Pinpoint the cell where the given text exists, returning its [X, Y] midpoint coordinate. 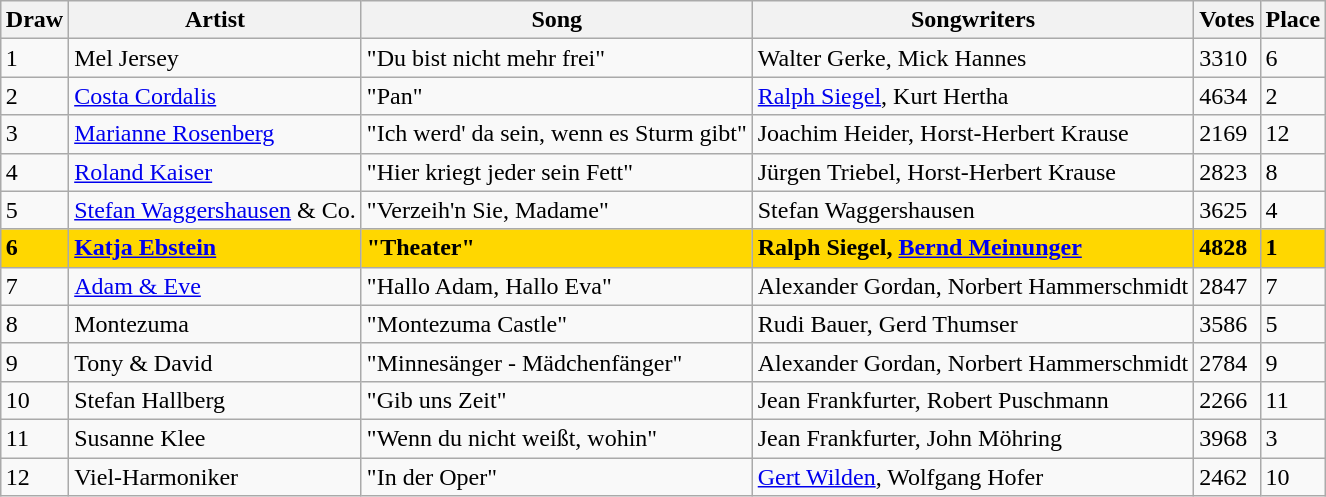
2847 [1227, 286]
2462 [1227, 477]
Votes [1227, 20]
Ralph Siegel, Bernd Meinunger [973, 248]
Walter Gerke, Mick Hannes [973, 58]
"Du bist nicht mehr frei" [556, 58]
Joachim Heider, Horst-Herbert Krause [973, 134]
Stefan Hallberg [216, 400]
4828 [1227, 248]
"Verzeih'n Sie, Madame" [556, 210]
4634 [1227, 96]
Song [556, 20]
Rudi Bauer, Gerd Thumser [973, 324]
"Gib uns Zeit" [556, 400]
Artist [216, 20]
3310 [1227, 58]
Adam & Eve [216, 286]
Jürgen Triebel, Horst-Herbert Krause [973, 172]
Ralph Siegel, Kurt Hertha [973, 96]
"Wenn du nicht weißt, wohin" [556, 438]
Katja Ebstein [216, 248]
Susanne Klee [216, 438]
Gert Wilden, Wolfgang Hofer [973, 477]
2169 [1227, 134]
2266 [1227, 400]
"Theater" [556, 248]
Jean Frankfurter, John Möhring [973, 438]
3625 [1227, 210]
Tony & David [216, 362]
Songwriters [973, 20]
"Pan" [556, 96]
Jean Frankfurter, Robert Puschmann [973, 400]
Draw [34, 20]
Costa Cordalis [216, 96]
Stefan Waggershausen & Co. [216, 210]
3586 [1227, 324]
Viel-Harmoniker [216, 477]
Stefan Waggershausen [973, 210]
"Hallo Adam, Hallo Eva" [556, 286]
2823 [1227, 172]
Mel Jersey [216, 58]
"Minnesänger - Mädchenfänger" [556, 362]
"Montezuma Castle" [556, 324]
Roland Kaiser [216, 172]
"Hier kriegt jeder sein Fett" [556, 172]
Place [1293, 20]
3968 [1227, 438]
"In der Oper" [556, 477]
Marianne Rosenberg [216, 134]
Montezuma [216, 324]
"Ich werd' da sein, wenn es Sturm gibt" [556, 134]
2784 [1227, 362]
